For the text-containing cell, return its midpoint in (X, Y) coordinate format. 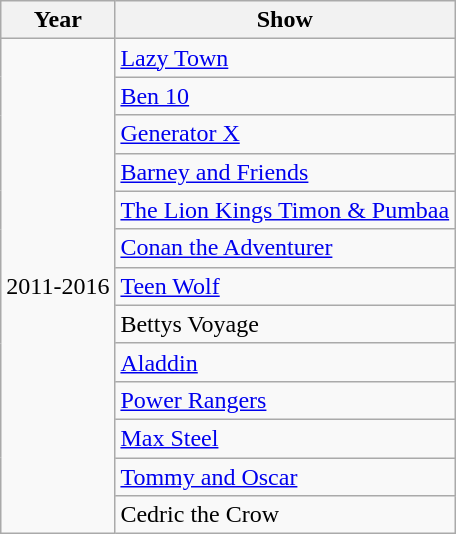
Ben 10 (285, 96)
Year (58, 20)
Conan the Adventurer (285, 248)
2011-2016 (58, 286)
Bettys Voyage (285, 324)
Max Steel (285, 438)
Generator X (285, 134)
Lazy Town (285, 58)
Cedric the Crow (285, 515)
Show (285, 20)
Barney and Friends (285, 172)
Tommy and Oscar (285, 477)
Power Rangers (285, 400)
Aladdin (285, 362)
Teen Wolf (285, 286)
The Lion Kings Timon & Pumbaa (285, 210)
